Find where the given text appears and provide that cell's center as [x, y] coordinate. 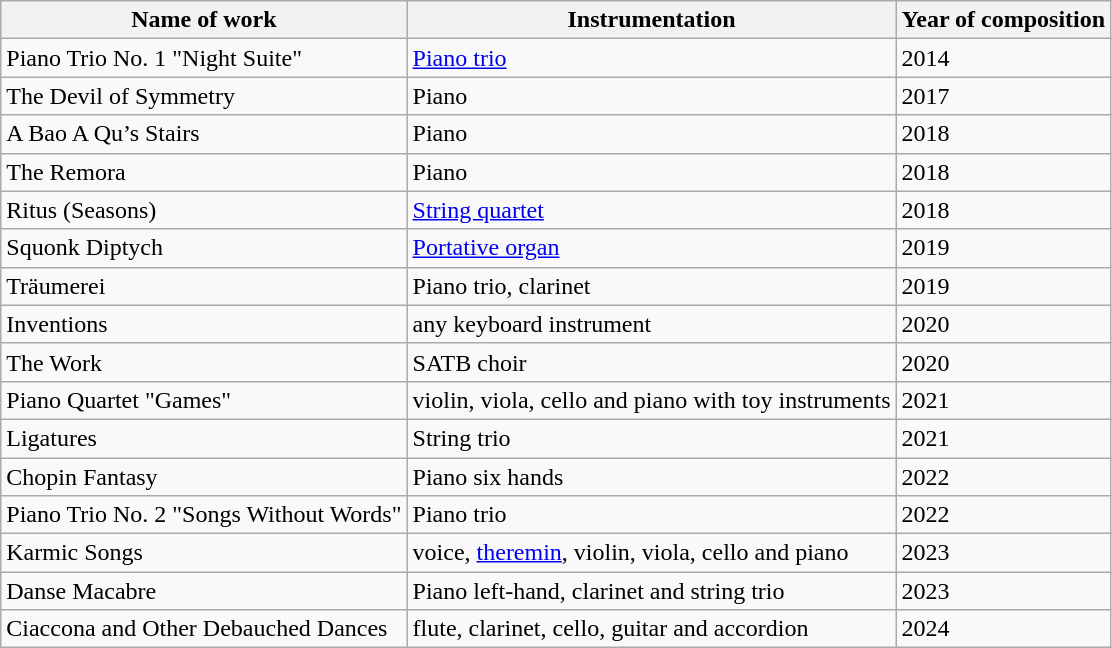
Piano six hands [652, 477]
voice, theremin, violin, viola, cello and piano [652, 553]
Year of composition [1004, 20]
Danse Macabre [204, 591]
Chopin Fantasy [204, 477]
flute, clarinet, cello, guitar and accordion [652, 629]
The Work [204, 362]
Name of work [204, 20]
Piano trio, clarinet [652, 286]
Piano Quartet "Games" [204, 400]
any keyboard instrument [652, 324]
Portative organ [652, 248]
Inventions [204, 324]
Ligatures [204, 438]
2024 [1004, 629]
Träumerei [204, 286]
Instrumentation [652, 20]
The Remora [204, 172]
Piano Trio No. 2 "Songs Without Words" [204, 515]
2014 [1004, 58]
Piano Trio No. 1 "Night Suite" [204, 58]
A Bao A Qu’s Stairs [204, 134]
SATB choir [652, 362]
Karmic Songs [204, 553]
Piano left-hand, clarinet and string trio [652, 591]
violin, viola, cello and piano with toy instruments [652, 400]
String quartet [652, 210]
2017 [1004, 96]
Ciaccona and Other Debauched Dances [204, 629]
The Devil of Symmetry [204, 96]
Squonk Diptych [204, 248]
String trio [652, 438]
Ritus (Seasons) [204, 210]
